Search for the cell housing the specified text and yield its (X, Y) center coordinate. 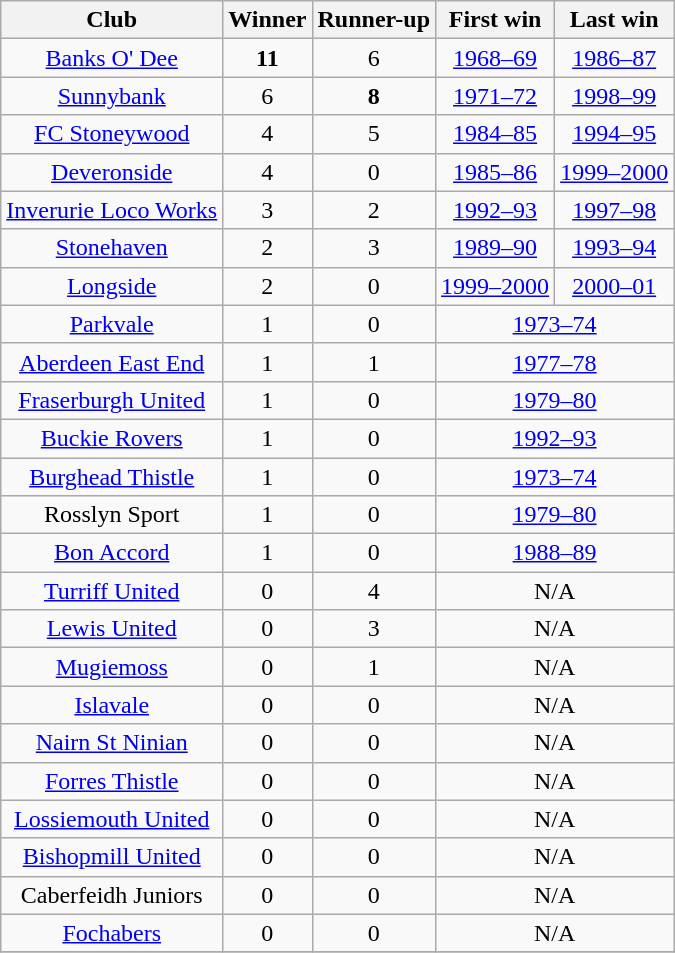
1968–69 (496, 58)
1993–94 (614, 248)
11 (268, 58)
Fochabers (112, 933)
1984–85 (496, 134)
Stonehaven (112, 248)
Deveronside (112, 172)
1998–99 (614, 96)
1994–95 (614, 134)
Mugiemoss (112, 667)
1977–78 (555, 362)
Parkvale (112, 324)
Buckie Rovers (112, 438)
8 (374, 96)
Forres Thistle (112, 781)
Nairn St Ninian (112, 743)
2000–01 (614, 286)
Caberfeidh Juniors (112, 895)
Last win (614, 20)
1985–86 (496, 172)
5 (374, 134)
Aberdeen East End (112, 362)
Banks O' Dee (112, 58)
First win (496, 20)
1986–87 (614, 58)
Inverurie Loco Works (112, 210)
Lewis United (112, 629)
Lossiemouth United (112, 819)
FC Stoneywood (112, 134)
Bon Accord (112, 553)
Bishopmill United (112, 857)
Club (112, 20)
Sunnybank (112, 96)
Turriff United (112, 591)
Islavale (112, 705)
Winner (268, 20)
Burghead Thistle (112, 477)
1971–72 (496, 96)
1989–90 (496, 248)
1988–89 (555, 553)
Runner-up (374, 20)
Rosslyn Sport (112, 515)
Fraserburgh United (112, 400)
Longside (112, 286)
1997–98 (614, 210)
